Identify which cell holds the provided text, then report its [X, Y] central coordinate. 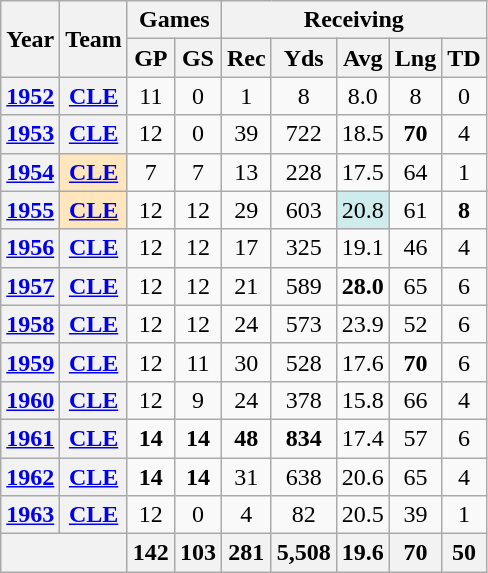
Team [94, 39]
66 [415, 400]
23.9 [362, 324]
17.6 [362, 362]
1963 [30, 515]
1955 [30, 210]
20.5 [362, 515]
Lng [415, 58]
573 [304, 324]
281 [246, 553]
Rec [246, 58]
28.0 [362, 286]
GP [150, 58]
325 [304, 248]
834 [304, 438]
Yds [304, 58]
Year [30, 39]
603 [304, 210]
Avg [362, 58]
228 [304, 172]
21 [246, 286]
9 [198, 400]
8.0 [362, 96]
17.5 [362, 172]
1960 [30, 400]
20.6 [362, 477]
1962 [30, 477]
5,508 [304, 553]
48 [246, 438]
GS [198, 58]
1956 [30, 248]
Receiving [354, 20]
722 [304, 134]
15.8 [362, 400]
50 [464, 553]
19.1 [362, 248]
46 [415, 248]
103 [198, 553]
142 [150, 553]
82 [304, 515]
1958 [30, 324]
18.5 [362, 134]
TD [464, 58]
589 [304, 286]
52 [415, 324]
17.4 [362, 438]
20.8 [362, 210]
13 [246, 172]
17 [246, 248]
1961 [30, 438]
378 [304, 400]
1954 [30, 172]
64 [415, 172]
29 [246, 210]
61 [415, 210]
1952 [30, 96]
19.6 [362, 553]
1959 [30, 362]
57 [415, 438]
1957 [30, 286]
30 [246, 362]
Games [174, 20]
1953 [30, 134]
528 [304, 362]
638 [304, 477]
31 [246, 477]
